Locate the cell with the specified text and output its [X, Y] center coordinate. 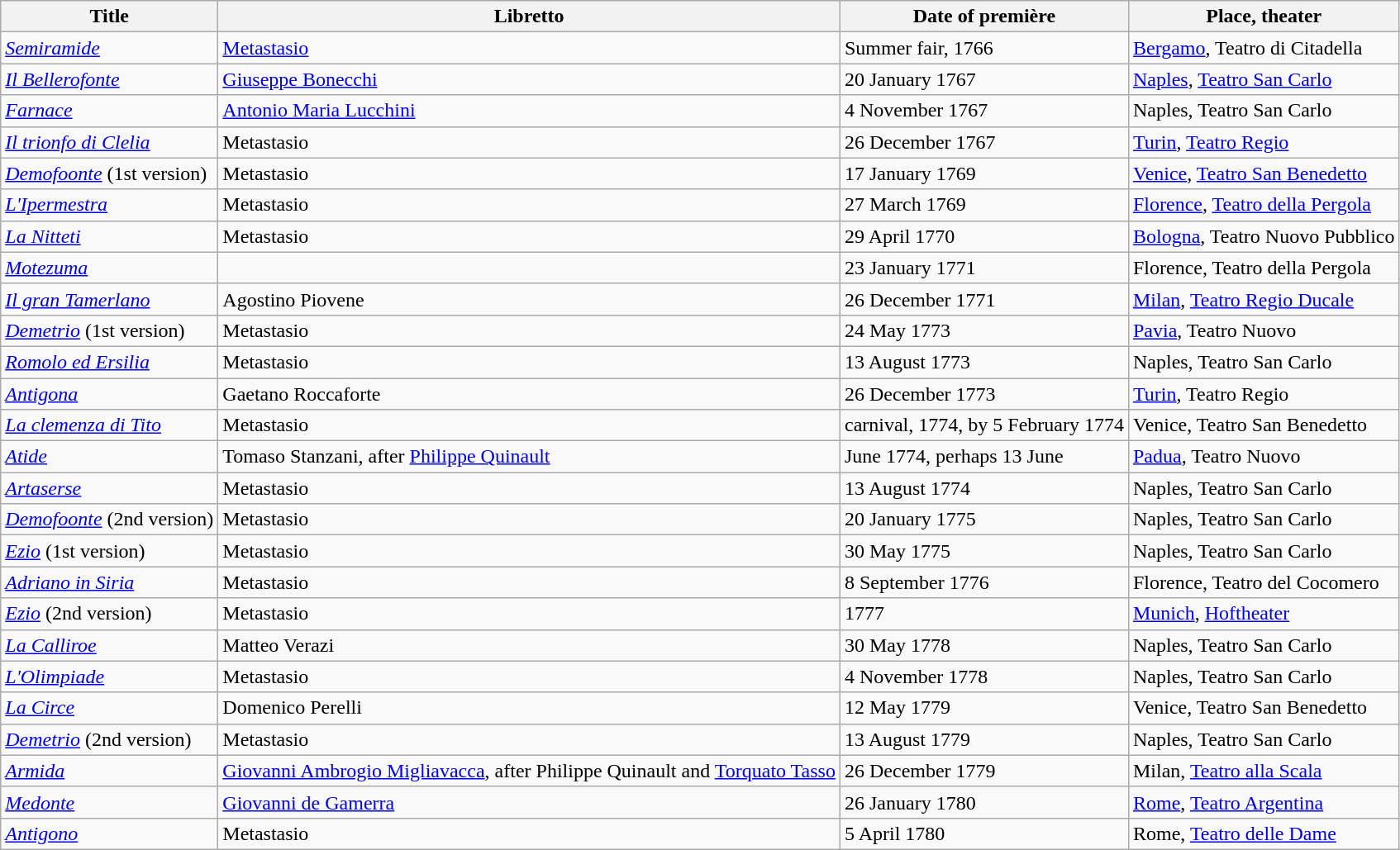
La Nitteti [109, 236]
L'Ipermestra [109, 205]
12 May 1779 [983, 708]
30 May 1775 [983, 551]
Milan, Teatro Regio Ducale [1264, 299]
23 January 1771 [983, 268]
June 1774, perhaps 13 June [983, 457]
Demetrio (1st version) [109, 330]
13 August 1774 [983, 488]
Agostino Piovene [529, 299]
Il gran Tamerlano [109, 299]
Rome, Teatro delle Dame [1264, 833]
Demofoonte (1st version) [109, 173]
Bergamo, Teatro di Citadella [1264, 48]
La Calliroe [109, 645]
Tomaso Stanzani, after Philippe Quinault [529, 457]
13 August 1773 [983, 362]
Florence, Teatro del Cocomero [1264, 582]
La Circe [109, 708]
Domenico Perelli [529, 708]
Antigona [109, 394]
30 May 1778 [983, 645]
Armida [109, 771]
26 December 1767 [983, 142]
4 November 1767 [983, 111]
Giuseppe Bonecchi [529, 79]
Motezuma [109, 268]
26 December 1773 [983, 394]
Summer fair, 1766 [983, 48]
Semiramide [109, 48]
La clemenza di Tito [109, 425]
Libretto [529, 17]
26 January 1780 [983, 802]
Munich, Hoftheater [1264, 614]
Milan, Teatro alla Scala [1264, 771]
1777 [983, 614]
Bologna, Teatro Nuovo Pubblico [1264, 236]
8 September 1776 [983, 582]
Demofoonte (2nd version) [109, 520]
Il trionfo di Clelia [109, 142]
5 April 1780 [983, 833]
20 January 1775 [983, 520]
carnival, 1774, by 5 February 1774 [983, 425]
Matteo Verazi [529, 645]
Ezio (1st version) [109, 551]
L'Olimpiade [109, 677]
Ezio (2nd version) [109, 614]
Demetrio (2nd version) [109, 739]
27 March 1769 [983, 205]
Padua, Teatro Nuovo [1264, 457]
29 April 1770 [983, 236]
Medonte [109, 802]
Atide [109, 457]
Artaserse [109, 488]
13 August 1779 [983, 739]
Pavia, Teatro Nuovo [1264, 330]
4 November 1778 [983, 677]
Giovanni de Gamerra [529, 802]
Rome, Teatro Argentina [1264, 802]
Place, theater [1264, 17]
20 January 1767 [983, 79]
17 January 1769 [983, 173]
26 December 1779 [983, 771]
Date of première [983, 17]
Antigono [109, 833]
26 December 1771 [983, 299]
Farnace [109, 111]
Romolo ed Ersilia [109, 362]
Title [109, 17]
Adriano in Siria [109, 582]
24 May 1773 [983, 330]
Antonio Maria Lucchini [529, 111]
Giovanni Ambrogio Migliavacca, after Philippe Quinault and Torquato Tasso [529, 771]
Gaetano Roccaforte [529, 394]
Il Bellerofonte [109, 79]
